Search for the cell housing the specified text and yield its (X, Y) center coordinate. 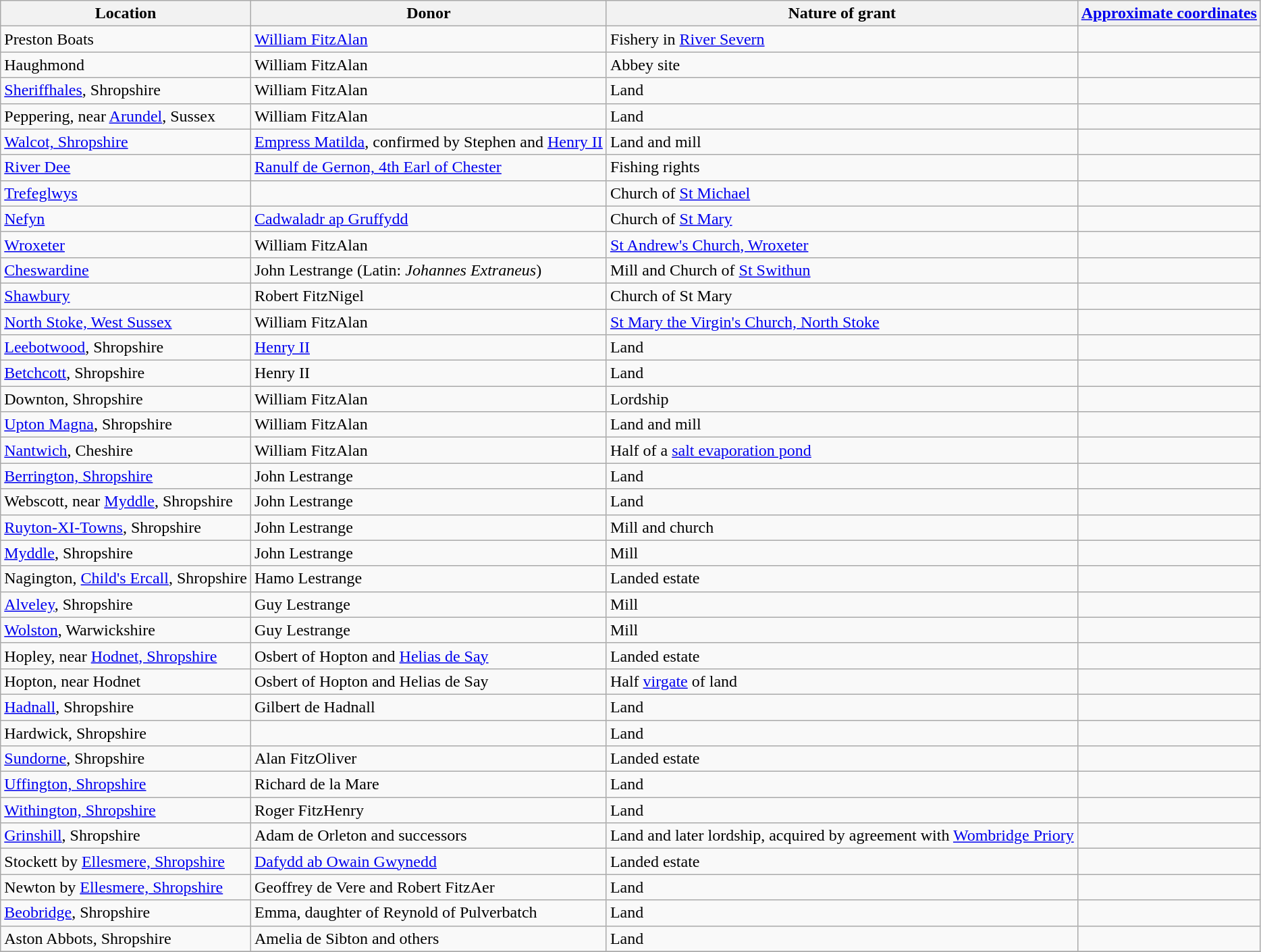
Church of St Michael (842, 193)
Lordship (842, 399)
Roger FitzHenry (428, 810)
Fishery in River Severn (842, 39)
Hadnall, Shropshire (126, 707)
Downton, Shropshire (126, 399)
Webscott, near Myddle, Shropshire (126, 502)
Upton Magna, Shropshire (126, 425)
St Mary the Virgin's Church, North Stoke (842, 322)
Alan FitzOliver (428, 759)
Richard de la Mare (428, 785)
Empress Matilda, confirmed by Stephen and Henry II (428, 142)
Fishing rights (842, 167)
Trefeglwys (126, 193)
Mill and Church of St Swithun (842, 270)
Beobridge, Shropshire (126, 913)
Newton by Ellesmere, Shropshire (126, 887)
Nantwich, Cheshire (126, 450)
Geoffrey de Vere and Robert FitzAer (428, 887)
Grinshill, Shropshire (126, 836)
Nefyn (126, 219)
Half of a salt evaporation pond (842, 450)
Ruyton-XI-Towns, Shropshire (126, 527)
Land and later lordship, acquired by agreement with Wombridge Priory (842, 836)
St Andrew's Church, Wroxeter (842, 244)
Cheswardine (126, 270)
Sheriffhales, Shropshire (126, 90)
Amelia de Sibton and others (428, 938)
Emma, daughter of Reynold of Pulverbatch (428, 913)
Abbey site (842, 65)
Robert FitzNigel (428, 296)
Preston Boats (126, 39)
Gilbert de Hadnall (428, 707)
Betchcott, Shropshire (126, 373)
Cadwaladr ap Gruffydd (428, 219)
Withington, Shropshire (126, 810)
North Stoke, West Sussex (126, 322)
Ranulf de Gernon, 4th Earl of Chester (428, 167)
Shawbury (126, 296)
Approximate coordinates (1169, 14)
Wroxeter (126, 244)
Hamo Lestrange (428, 579)
Location (126, 14)
Alveley, Shropshire (126, 604)
River Dee (126, 167)
Aston Abbots, Shropshire (126, 938)
Haughmond (126, 65)
Myddle, Shropshire (126, 553)
Hardwick, Shropshire (126, 733)
Peppering, near Arundel, Sussex (126, 116)
Hopley, near Hodnet, Shropshire (126, 656)
Adam de Orleton and successors (428, 836)
Dafydd ab Owain Gwynedd (428, 862)
Stockett by Ellesmere, Shropshire (126, 862)
Walcot, Shropshire (126, 142)
Leebotwood, Shropshire (126, 348)
John Lestrange (Latin: Johannes Extraneus) (428, 270)
Donor (428, 14)
Nagington, Child's Ercall, Shropshire (126, 579)
Mill and church (842, 527)
Uffington, Shropshire (126, 785)
Nature of grant (842, 14)
Half virgate of land (842, 681)
Wolston, Warwickshire (126, 630)
Berrington, Shropshire (126, 476)
Hopton, near Hodnet (126, 681)
Sundorne, Shropshire (126, 759)
